From the cell containing the given text, extract its center point as [x, y] coordinate. 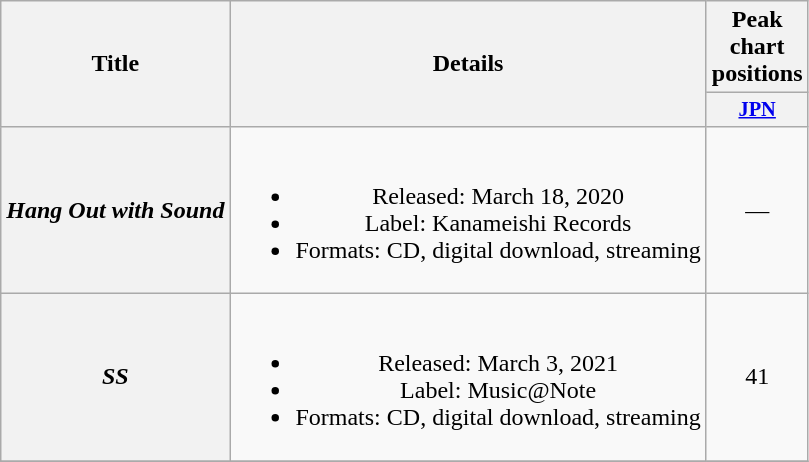
41 [757, 378]
Hang Out with Sound [116, 210]
Released: March 18, 2020Label: Kanameishi RecordsFormats: CD, digital download, streaming [468, 210]
SS [116, 378]
Peak chart positions [757, 47]
Released: March 3, 2021Label: Music@NoteFormats: CD, digital download, streaming [468, 378]
Title [116, 64]
— [757, 210]
Details [468, 64]
JPN [757, 110]
